Scan for the cell matching the given text and deliver its (x, y) coordinate at center. 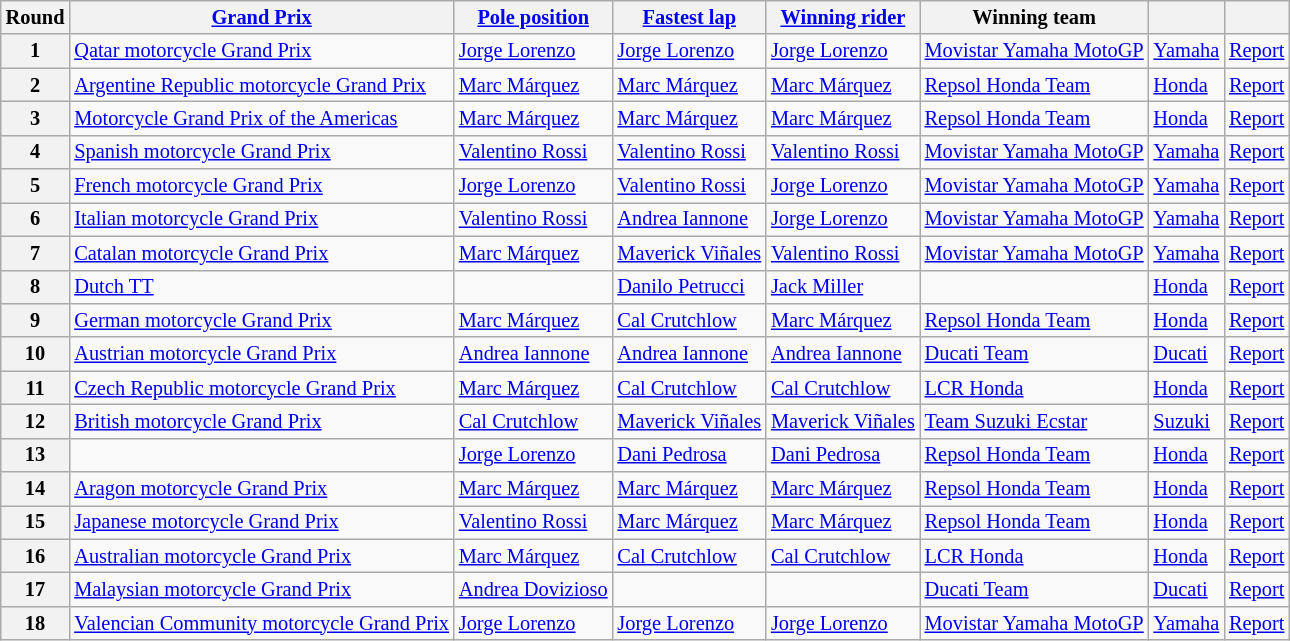
8 (36, 287)
Andrea Dovizioso (534, 589)
German motorcycle Grand Prix (262, 320)
Catalan motorcycle Grand Prix (262, 253)
Qatar motorcycle Grand Prix (262, 51)
4 (36, 152)
12 (36, 421)
16 (36, 556)
9 (36, 320)
5 (36, 186)
Japanese motorcycle Grand Prix (262, 522)
Suzuki (1187, 421)
17 (36, 589)
Grand Prix (262, 17)
13 (36, 455)
7 (36, 253)
11 (36, 388)
18 (36, 623)
Malaysian motorcycle Grand Prix (262, 589)
Aragon motorcycle Grand Prix (262, 489)
1 (36, 51)
Spanish motorcycle Grand Prix (262, 152)
6 (36, 219)
Round (36, 17)
Argentine Republic motorcycle Grand Prix (262, 85)
Team Suzuki Ecstar (1034, 421)
Winning team (1034, 17)
Dutch TT (262, 287)
British motorcycle Grand Prix (262, 421)
Australian motorcycle Grand Prix (262, 556)
Italian motorcycle Grand Prix (262, 219)
15 (36, 522)
Danilo Petrucci (689, 287)
Valencian Community motorcycle Grand Prix (262, 623)
Motorcycle Grand Prix of the Americas (262, 118)
10 (36, 354)
Fastest lap (689, 17)
14 (36, 489)
Winning rider (843, 17)
Austrian motorcycle Grand Prix (262, 354)
Czech Republic motorcycle Grand Prix (262, 388)
Pole position (534, 17)
Jack Miller (843, 287)
3 (36, 118)
2 (36, 85)
French motorcycle Grand Prix (262, 186)
